Determine the (X, Y) coordinate at the center of the cell enclosing the given text.  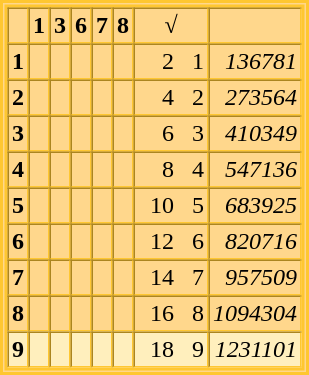
6 3 (172, 134)
10 5 (172, 206)
4 (18, 170)
9 (18, 350)
12 6 (172, 242)
820716 (254, 242)
16 8 (172, 314)
14 7 (172, 278)
18 9 (172, 350)
1094304 (254, 314)
4 2 (172, 98)
1231101 (254, 350)
2 1 (172, 62)
√ (172, 26)
683925 (254, 206)
8 4 (172, 170)
410349 (254, 134)
957509 (254, 278)
273564 (254, 98)
547136 (254, 170)
136781 (254, 62)
5 (18, 206)
2 (18, 98)
